Scan for the cell matching the given text and deliver its (X, Y) coordinate at center. 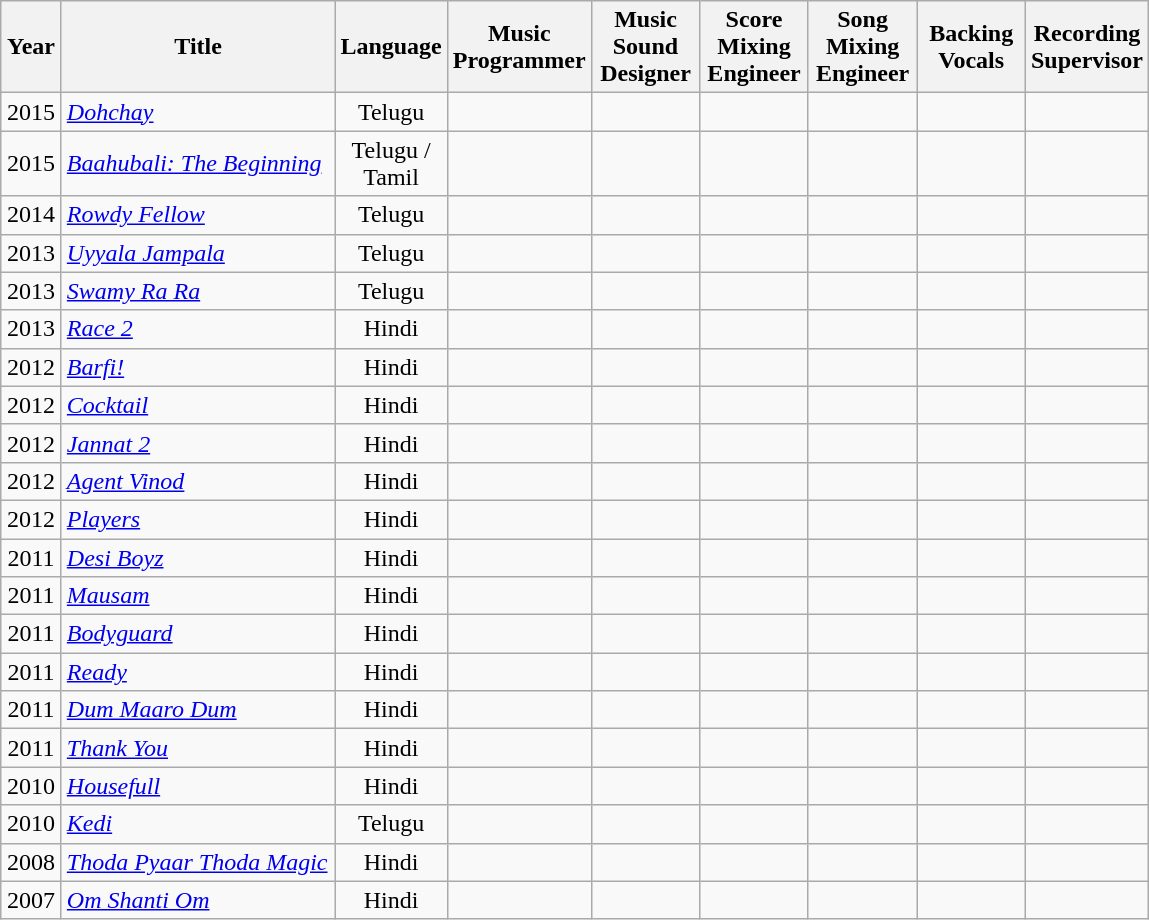
Agent Vinod (198, 481)
Cocktail (198, 405)
Housefull (198, 786)
Recording Supervisor (1086, 47)
Thoda Pyaar Thoda Magic (198, 862)
Backing Vocals (972, 47)
2014 (32, 215)
Telugu / Tamil (391, 164)
Song Mixing Engineer (862, 47)
Uyyala Jampala (198, 253)
2007 (32, 900)
Swamy Ra Ra (198, 291)
Mausam (198, 596)
Baahubali: The Beginning (198, 164)
Players (198, 519)
Desi Boyz (198, 557)
Dohchay (198, 112)
Race 2 (198, 329)
Language (391, 47)
Rowdy Fellow (198, 215)
Music Sound Designer (646, 47)
Bodyguard (198, 634)
Barfi! (198, 367)
Score Mixing Engineer (754, 47)
Music Programmer (519, 47)
Jannat 2 (198, 443)
Thank You (198, 748)
Title (198, 47)
Dum Maaro Dum (198, 710)
2008 (32, 862)
Om Shanti Om (198, 900)
Year (32, 47)
Kedi (198, 824)
Ready (198, 672)
